Provide the [X, Y] coordinate of the cell's center where the given text is located.  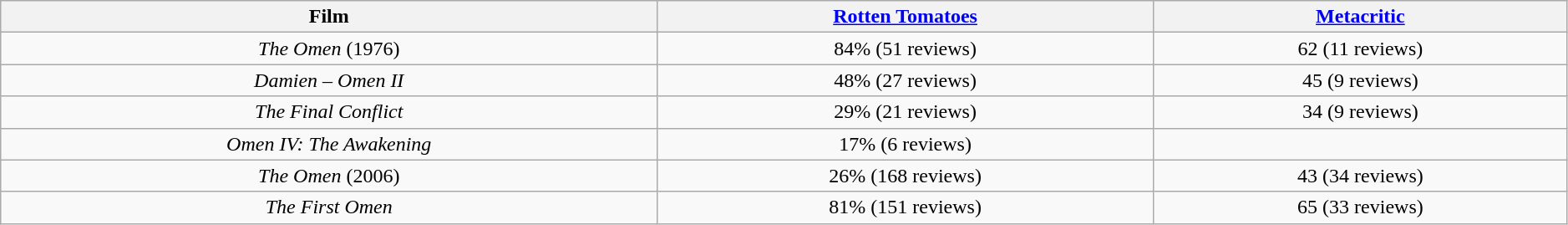
34 (9 reviews) [1361, 112]
The Final Conflict [329, 112]
84% (51 reviews) [906, 49]
48% (27 reviews) [906, 80]
The First Omen [329, 207]
43 (34 reviews) [1361, 176]
Damien – Omen II [329, 80]
Film [329, 17]
Metacritic [1361, 17]
62 (11 reviews) [1361, 49]
45 (9 reviews) [1361, 80]
The Omen (2006) [329, 176]
17% (6 reviews) [906, 144]
29% (21 reviews) [906, 112]
Omen IV: The Awakening [329, 144]
The Omen (1976) [329, 49]
26% (168 reviews) [906, 176]
65 (33 reviews) [1361, 207]
81% (151 reviews) [906, 207]
Rotten Tomatoes [906, 17]
